From the cell containing the given text, extract its center point as [X, Y] coordinate. 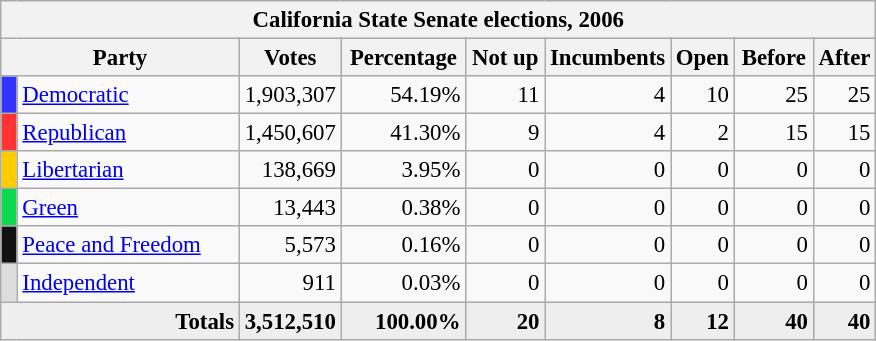
138,669 [290, 170]
2 [703, 133]
Before [774, 58]
100.00% [404, 321]
911 [290, 283]
10 [703, 95]
20 [506, 321]
3,512,510 [290, 321]
1,450,607 [290, 133]
Republican [128, 133]
Democratic [128, 95]
0.38% [404, 208]
Libertarian [128, 170]
11 [506, 95]
12 [703, 321]
Independent [128, 283]
0.16% [404, 245]
13,443 [290, 208]
41.30% [404, 133]
3.95% [404, 170]
Green [128, 208]
1,903,307 [290, 95]
Totals [120, 321]
After [844, 58]
0.03% [404, 283]
Votes [290, 58]
Incumbents [608, 58]
8 [608, 321]
Peace and Freedom [128, 245]
California State Senate elections, 2006 [438, 20]
Percentage [404, 58]
Not up [506, 58]
5,573 [290, 245]
54.19% [404, 95]
9 [506, 133]
Party [120, 58]
Open [703, 58]
